Capture the cell that displays the provided text and extract its (X, Y) central coordinate. 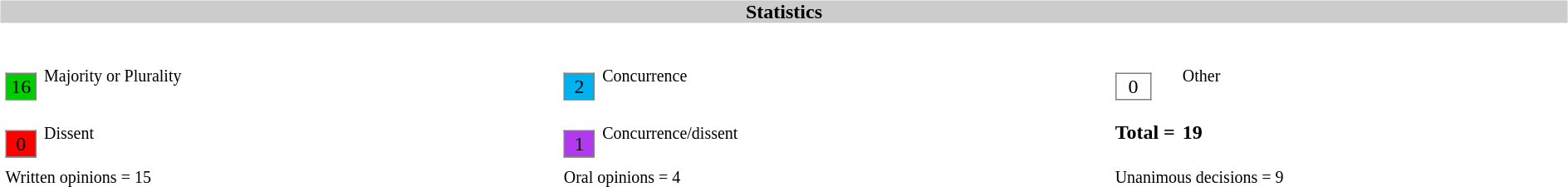
Concurrence/dissent (855, 132)
Other (1373, 76)
Dissent (301, 132)
Statistics (784, 12)
Total = (1145, 132)
Concurrence (855, 76)
Majority or Plurality (301, 76)
19 (1373, 132)
